Provide the (X, Y) coordinate of the cell's center where the given text is located.  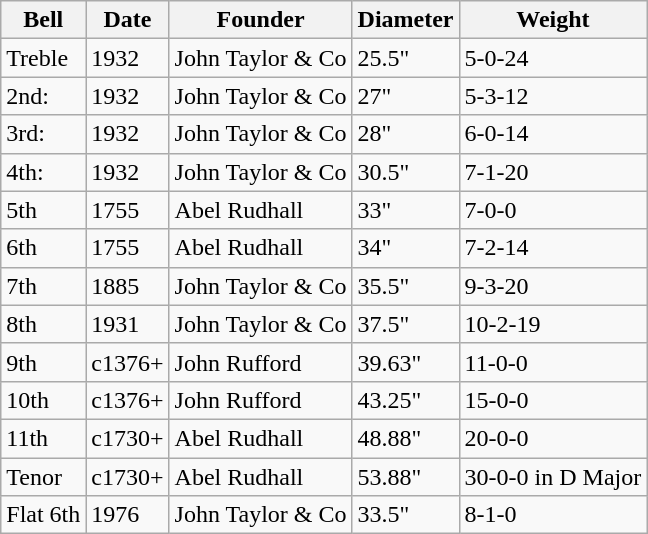
9-3-20 (553, 286)
35.5" (406, 286)
7th (44, 286)
Diameter (406, 20)
5th (44, 210)
37.5" (406, 324)
1885 (128, 286)
28" (406, 134)
11th (44, 438)
6-0-14 (553, 134)
10-2-19 (553, 324)
8th (44, 324)
48.88" (406, 438)
53.88" (406, 477)
10th (44, 400)
Treble (44, 58)
4th: (44, 172)
39.63" (406, 362)
Date (128, 20)
25.5" (406, 58)
15-0-0 (553, 400)
Bell (44, 20)
5-0-24 (553, 58)
33.5" (406, 515)
30-0-0 in D Major (553, 477)
3rd: (44, 134)
27" (406, 96)
8-1-0 (553, 515)
33" (406, 210)
1931 (128, 324)
Founder (260, 20)
7-1-20 (553, 172)
2nd: (44, 96)
1976 (128, 515)
Tenor (44, 477)
11-0-0 (553, 362)
30.5" (406, 172)
5-3-12 (553, 96)
Flat 6th (44, 515)
9th (44, 362)
7-2-14 (553, 248)
Weight (553, 20)
7-0-0 (553, 210)
34" (406, 248)
20-0-0 (553, 438)
43.25" (406, 400)
6th (44, 248)
